Pinpoint the cell where the given text exists, returning its (X, Y) midpoint coordinate. 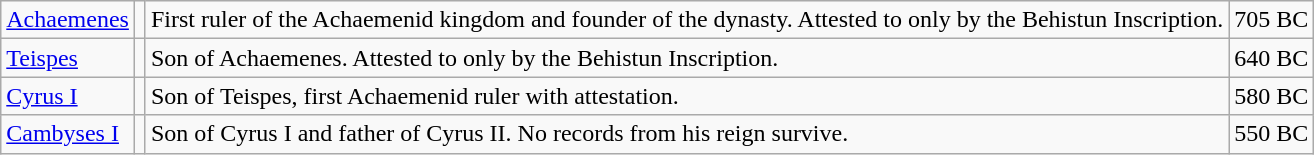
Cambyses I (68, 134)
640 BC (1272, 58)
Son of Achaemenes. Attested to only by the Behistun Inscription. (686, 58)
Son of Teispes, first Achaemenid ruler with attestation. (686, 96)
550 BC (1272, 134)
Teispes (68, 58)
705 BC (1272, 20)
580 BC (1272, 96)
First ruler of the Achaemenid kingdom and founder of the dynasty. Attested to only by the Behistun Inscription. (686, 20)
Achaemenes (68, 20)
Son of Cyrus I and father of Cyrus II. No records from his reign survive. (686, 134)
Cyrus I (68, 96)
